Extract the (X, Y) coordinate from the center of the cell holding the provided text.  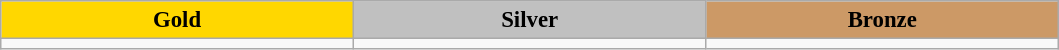
Bronze (882, 20)
Gold (178, 20)
Silver (530, 20)
